Return the [x, y] coordinate for the center point of the cell that contains the specified text.  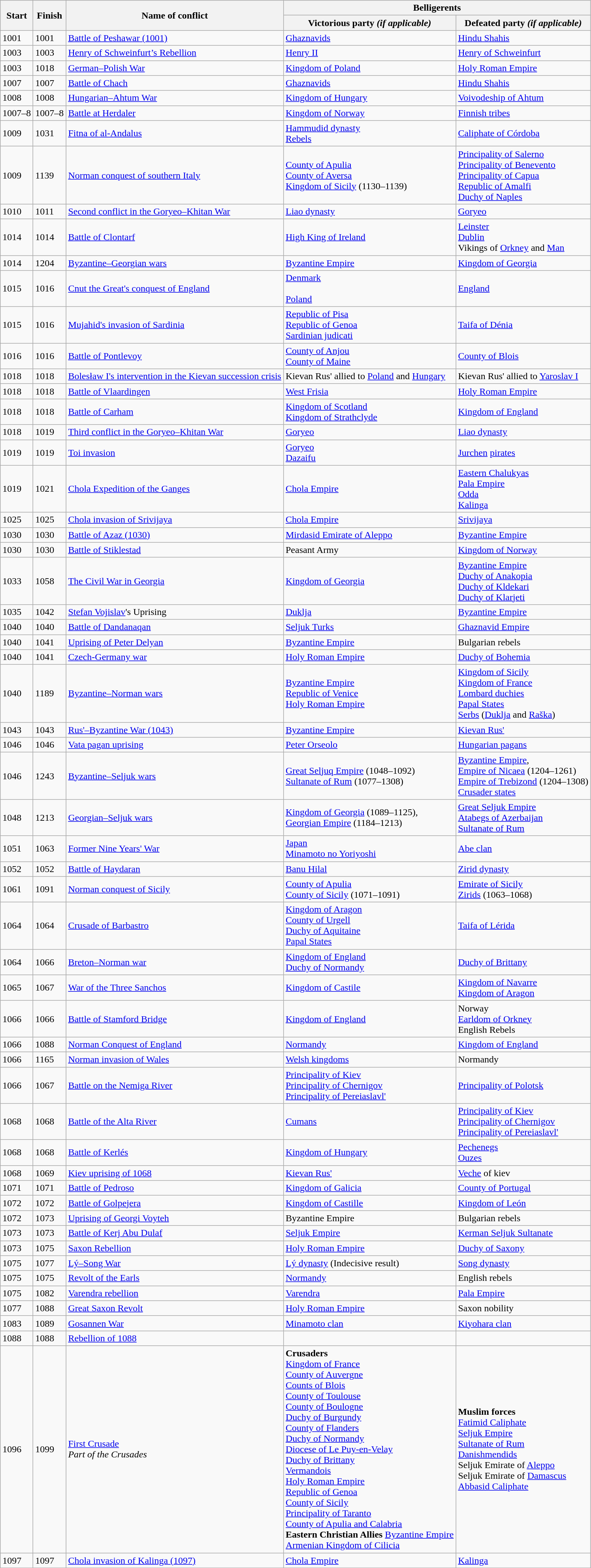
JapanMinamoto no Yoriyoshi [369, 848]
Former Nine Years' War [175, 848]
Gosannen War [175, 1323]
LeinsterDublinVikings of Orkney and Man [523, 237]
Henry of Schweinfurt [523, 53]
Battle of Kerlés [175, 1152]
Varendra rebellion [175, 1293]
1213 [50, 818]
1035 [17, 612]
Kalinga [523, 1560]
Henry of Schweinfurt’s Rebellion [175, 53]
England [523, 289]
Lý–Song War [175, 1263]
Banu Hilal [369, 869]
Norman conquest of Sicily [175, 889]
Revolt of the Earls [175, 1278]
NorwayEarldom of OrkneyEnglish Rebels [523, 1019]
The Civil War in Georgia [175, 581]
Battle of Peshawar (1001) [175, 38]
Zirid dynasty [523, 869]
1091 [50, 889]
DenmarkPoland [369, 289]
Ghaznavid Empire [523, 627]
Taifa of Lérida [523, 926]
Battle of Golpejera [175, 1203]
Great Seljuq Empire (1048–1092)Sultanate of Rum (1077–1308) [369, 776]
Byzantine Empire Republic of Venice Holy Roman Empire [369, 694]
Rus'–Byzantine War (1043) [175, 730]
West Frisia [369, 391]
1021 [50, 489]
Kingdom of Poland [369, 68]
High King of Ireland [369, 237]
Srivijaya [523, 520]
Kingdom of Navarre Kingdom of Aragon [523, 987]
1063 [50, 848]
Peter Orseolo [369, 745]
Norman Conquest of England [175, 1044]
Fitna of al-Andalus [175, 133]
1243 [50, 776]
War of the Three Sanchos [175, 987]
Battle at Herdaler [175, 113]
Battle of Pontlevoy [175, 356]
Kingdom of Sicily Kingdom of France Lombard duchies Papal States Serbs (Duklja and Raška) [523, 694]
1204 [50, 263]
Duchy of Saxony [523, 1248]
Duchy of Bohemia [523, 657]
Caliphate of Córdoba [523, 133]
Second conflict in the Goryeo–Khitan War [175, 211]
1083 [17, 1323]
German–Polish War [175, 68]
Battle of Stiklestad [175, 550]
Principality of Salerno Principality of Benevento Principality of CapuaRepublic of Amalfi Duchy of Naples [523, 175]
Cnut the Great's conquest of England [175, 289]
Muslim forcesFatimid CaliphateSeljuk EmpireSultanate of RumDanishmendidsSeljuk Emirate of Aleppo Seljuk Emirate of DamascusAbbasid Caliphate [523, 1449]
GoryeoDazaifu [369, 453]
Cumans [369, 1122]
1042 [50, 612]
1069 [50, 1173]
1082 [50, 1293]
Byzantine–Georgian wars [175, 263]
Defeated party (if applicable) [523, 23]
Seljuk Turks [369, 627]
Taifa of Dénia [523, 325]
Song dynasty [523, 1263]
Kingdom of León [523, 1203]
Battle of Vlaardingen [175, 391]
Uprising of Georgi Voyteh [175, 1218]
Welsh kingdoms [369, 1059]
Peasant Army [369, 550]
Kingdom of Scotland Kingdom of Strathclyde [369, 412]
Finnish tribes [523, 113]
Battle of Haydaran [175, 869]
Kiyohara clan [523, 1323]
Byzantine–Norman wars [175, 694]
Norman conquest of southern Italy [175, 175]
Great Seljuk Empire Atabegs of Azerbaijan Sultanate of Rum [523, 818]
Jurchen pirates [523, 453]
1031 [50, 133]
Czech-Germany war [175, 657]
Finish [50, 15]
Georgian–Seljuk wars [175, 818]
Duchy of Brittany [523, 962]
1096 [17, 1449]
1099 [50, 1449]
Lý dynasty (Indecisive result) [369, 1263]
Battle of Kerj Abu Dulaf [175, 1233]
Uprising of Peter Delyan [175, 642]
Battle on the Nemiga River [175, 1085]
Belligerents [437, 8]
Vata pagan uprising [175, 745]
1010 [17, 211]
Bolesław I's intervention in the Kievan succession crisis [175, 376]
Principality of Polotsk [523, 1085]
Hungarian pagans [523, 745]
1189 [50, 694]
Mujahid's invasion of Sardinia [175, 325]
Eastern Chalukyas Pala Empire Odda Kalinga [523, 489]
County of Portugal [523, 1188]
Battle of Clontarf [175, 237]
Kingdom of England Duchy of Normandy [369, 962]
1139 [50, 175]
1089 [50, 1323]
Stefan Vojislav's Uprising [175, 612]
Veche of kiev [523, 1173]
Battle of Dandanaqan [175, 627]
Hammudid dynasty Rebels [369, 133]
1011 [50, 211]
County of Blois [523, 356]
Battle of Pedroso [175, 1188]
Hungarian–Ahtum War [175, 98]
Byzantine EmpireDuchy of AnakopiaDuchy of KldekariDuchy of Klarjeti [523, 581]
County of Apulia County of Sicily (1071–1091) [369, 889]
Kievan Rus' allied to Poland and Hungary [369, 376]
Kingdom of Aragon County of Urgell Duchy of Aquitaine Papal States [369, 926]
Rebellion of 1088 [175, 1338]
Pechenegs Ouzes [523, 1152]
Victorious party (if applicable) [369, 23]
Kingdom of Castile [369, 987]
Kingdom of Castille [369, 1203]
Kievan Rus' allied to Yaroslav I [523, 376]
Kiev uprising of 1068 [175, 1173]
Norman invasion of Wales [175, 1059]
Republic of Pisa Republic of Genoa Sardinian judicati [369, 325]
Voivodeship of Ahtum [523, 98]
County of Apulia County of AversaKingdom of Sicily (1130–1139) [369, 175]
Byzantine Empire, Empire of Nicaea (1204–1261) Empire of Trebizond (1204–1308) Crusader states [523, 776]
Chola invasion of Kalinga (1097) [175, 1560]
Abe clan [523, 848]
1051 [17, 848]
1065 [17, 987]
Henry II [369, 53]
Kingdom of Galicia [369, 1188]
Battle of Azaz (1030) [175, 535]
Byzantine–Seljuk wars [175, 776]
1061 [17, 889]
Third conflict in the Goryeo–Khitan War [175, 432]
Chola Expedition of the Ganges [175, 489]
Minamoto clan [369, 1323]
Pala Empire [523, 1293]
1033 [17, 581]
1058 [50, 581]
1048 [17, 818]
English rebels [523, 1278]
Crusade of Barbastro [175, 926]
Great Saxon Revolt [175, 1308]
Toi invasion [175, 453]
Duklja [369, 612]
Varendra [369, 1293]
Battle of Chach [175, 83]
County of Anjou County of Maine [369, 356]
Mirdasid Emirate of Aleppo [369, 535]
Chola invasion of Srivijaya [175, 520]
Kerman Seljuk Sultanate [523, 1233]
Saxon Rebellion [175, 1248]
Breton–Norman war [175, 962]
Emirate of Sicily Zirids (1063–1068) [523, 889]
Kingdom of Georgia (1089–1125), Georgian Empire (1184–1213) [369, 818]
1165 [50, 1059]
Start [17, 15]
Name of conflict [175, 15]
First CrusadePart of the Crusades [175, 1449]
Battle of the Alta River [175, 1122]
Battle of Stamford Bridge [175, 1019]
Seljuk Empire [369, 1233]
Battle of Carham [175, 412]
Saxon nobility [523, 1308]
